Locate the cell with the specified text and output its [X, Y] center coordinate. 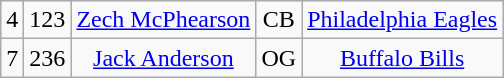
4 [12, 20]
CB [279, 20]
7 [12, 58]
Jack Anderson [164, 58]
Buffalo Bills [402, 58]
Philadelphia Eagles [402, 20]
123 [48, 20]
236 [48, 58]
Zech McPhearson [164, 20]
OG [279, 58]
